Provide the [x, y] coordinate of the cell's center where the given text is located.  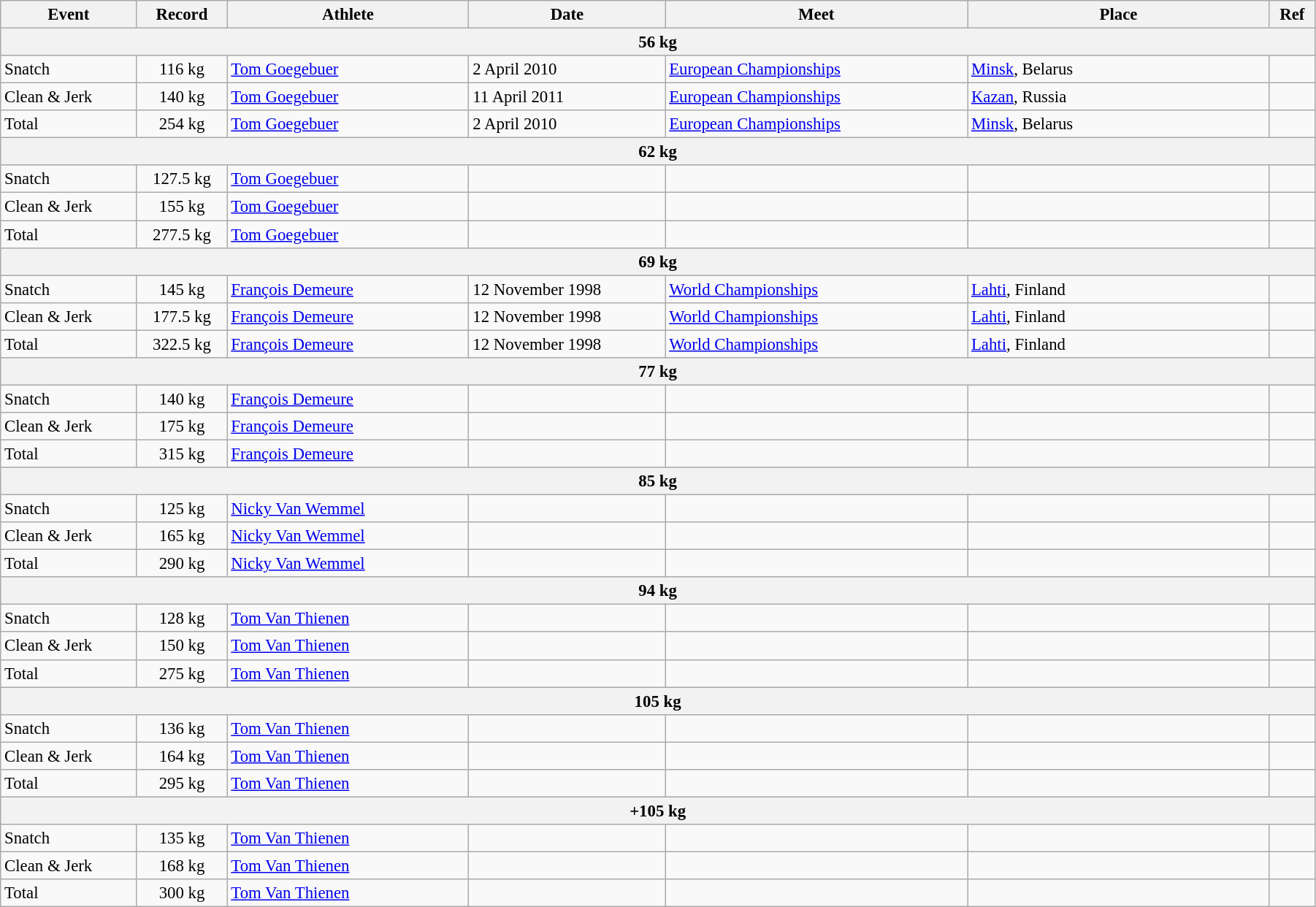
136 kg [182, 728]
125 kg [182, 509]
94 kg [658, 591]
175 kg [182, 426]
145 kg [182, 289]
254 kg [182, 124]
150 kg [182, 646]
164 kg [182, 756]
168 kg [182, 865]
+105 kg [658, 811]
Athlete [348, 15]
165 kg [182, 536]
315 kg [182, 453]
69 kg [658, 261]
128 kg [182, 619]
Date [567, 15]
Record [182, 15]
77 kg [658, 372]
275 kg [182, 673]
Meet [816, 15]
62 kg [658, 152]
290 kg [182, 564]
Kazan, Russia [1119, 97]
177.5 kg [182, 316]
322.5 kg [182, 344]
116 kg [182, 69]
Place [1119, 15]
127.5 kg [182, 179]
85 kg [658, 481]
56 kg [658, 42]
295 kg [182, 784]
135 kg [182, 838]
105 kg [658, 701]
300 kg [182, 893]
Ref [1292, 15]
11 April 2011 [567, 97]
155 kg [182, 207]
277.5 kg [182, 234]
Event [69, 15]
